Provide the (X, Y) coordinate of the cell's center where the given text is located.  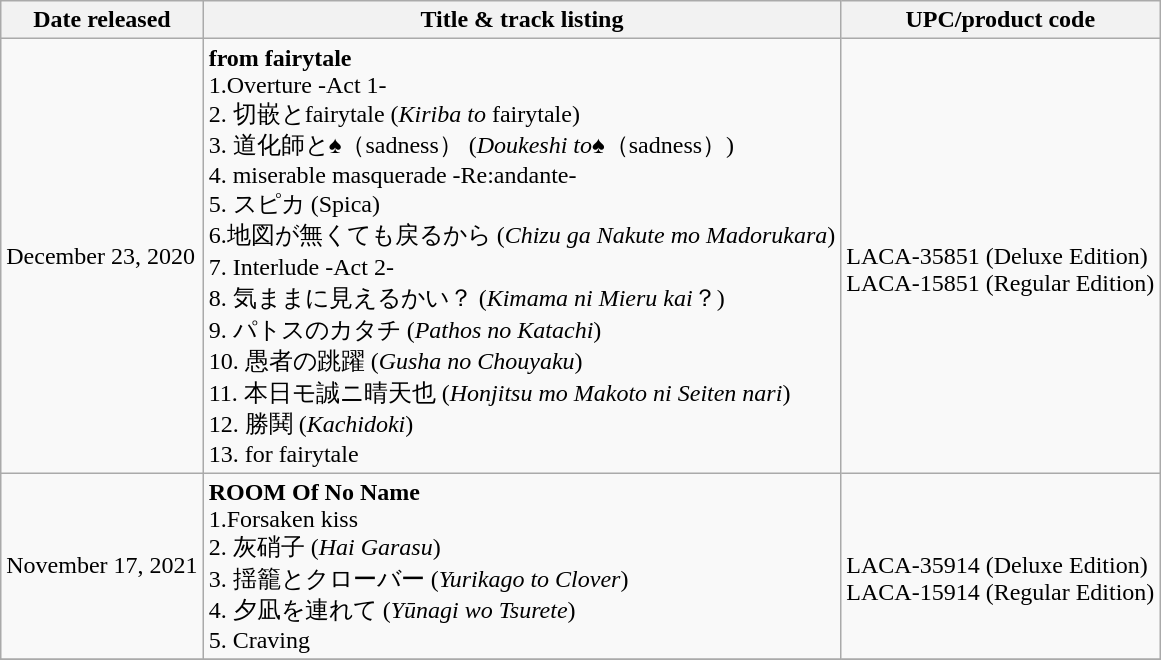
LACA-35914 (Deluxe Edition) LACA-15914 (Regular Edition) (1000, 566)
Date released (102, 20)
Title & track listing (522, 20)
LACA-35851 (Deluxe Edition) LACA-15851 (Regular Edition) (1000, 256)
ROOM Of No Name 1.Forsaken kiss2. 灰硝子 (Hai Garasu)3. 揺籠とクローバー (Yurikago to Clover)4. 夕凪を連れて (Yūnagi wo Tsurete)5. Craving (522, 566)
November 17, 2021 (102, 566)
December 23, 2020 (102, 256)
UPC/product code (1000, 20)
